Return the [x, y] coordinate for the center point of the cell that contains the specified text.  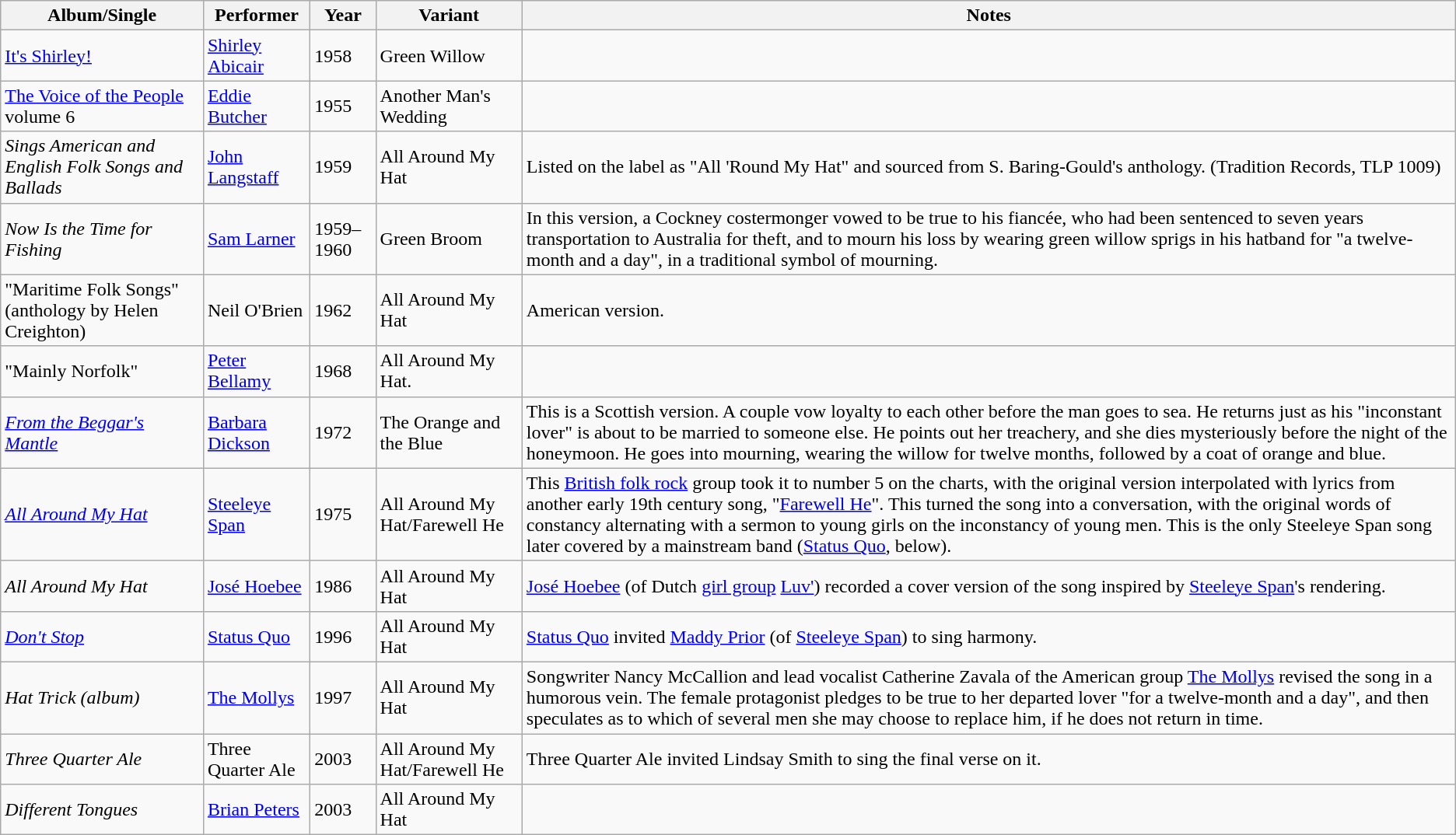
1986 [343, 586]
Status Quo [257, 636]
1996 [343, 636]
1997 [343, 697]
Don't Stop [103, 636]
1958 [343, 56]
1959–1960 [343, 239]
American version. [989, 310]
It's Shirley! [103, 56]
1962 [343, 310]
Neil O'Brien [257, 310]
Sam Larner [257, 239]
Different Tongues [103, 810]
Hat Trick (album) [103, 697]
Notes [989, 16]
John Langstaff [257, 167]
1968 [343, 372]
Now Is the Time for Fishing [103, 239]
1975 [343, 515]
Variant [449, 16]
Status Quo invited Maddy Prior (of Steeleye Span) to sing harmony. [989, 636]
1955 [343, 106]
Eddie Butcher [257, 106]
All Around My Hat. [449, 372]
José Hoebee (of Dutch girl group Luv') recorded a cover version of the song inspired by Steeleye Span's rendering. [989, 586]
Another Man's Wedding [449, 106]
"Mainly Norfolk" [103, 372]
Shirley Abicair [257, 56]
José Hoebee [257, 586]
"Maritime Folk Songs" (anthology by Helen Creighton) [103, 310]
Brian Peters [257, 810]
Listed on the label as "All 'Round My Hat" and sourced from S. Baring-Gould's anthology. (Tradition Records, TLP 1009) [989, 167]
Steeleye Span [257, 515]
Peter Bellamy [257, 372]
From the Beggar's Mantle [103, 432]
Green Broom [449, 239]
Year [343, 16]
Sings American and English Folk Songs and Ballads [103, 167]
1972 [343, 432]
The Orange and the Blue [449, 432]
Barbara Dickson [257, 432]
Performer [257, 16]
Green Willow [449, 56]
Album/Single [103, 16]
The Voice of the People volume 6 [103, 106]
1959 [343, 167]
Three Quarter Ale invited Lindsay Smith to sing the final verse on it. [989, 759]
The Mollys [257, 697]
